Return [x, y] of the center of cell containing provided text 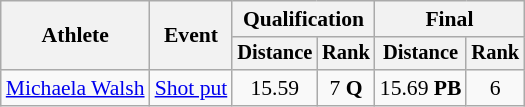
Shot put [192, 88]
7 Q [346, 88]
6 [495, 88]
Event [192, 36]
15.69 PB [421, 88]
Michaela Walsh [76, 88]
Athlete [76, 36]
Qualification [303, 19]
Final [450, 19]
15.59 [274, 88]
